Return the (X, Y) coordinate for the center point of the cell that contains the specified text.  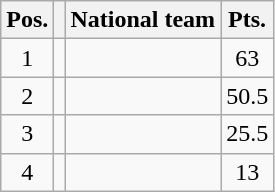
63 (248, 58)
50.5 (248, 96)
13 (248, 172)
3 (28, 134)
4 (28, 172)
2 (28, 96)
1 (28, 58)
Pos. (28, 20)
Pts. (248, 20)
National team (143, 20)
25.5 (248, 134)
